Provide the [x, y] coordinate of the cell's center where the given text is located.  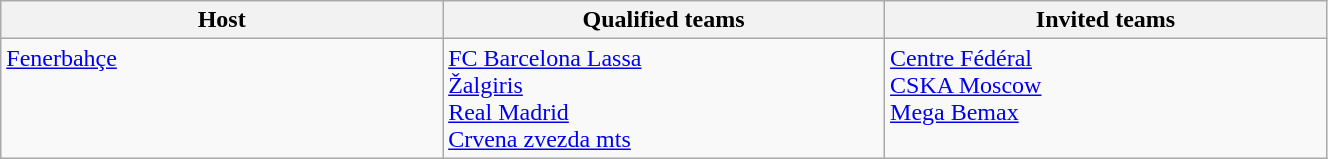
Invited teams [1106, 20]
FC Barcelona Lassa Žalgiris Real Madrid Crvena zvezda mts [664, 98]
Qualified teams [664, 20]
Host [222, 20]
Fenerbahçe [222, 98]
Centre Fédéral CSKA Moscow Mega Bemax [1106, 98]
